Determine the [x, y] coordinate at the center of the cell enclosing the given text.  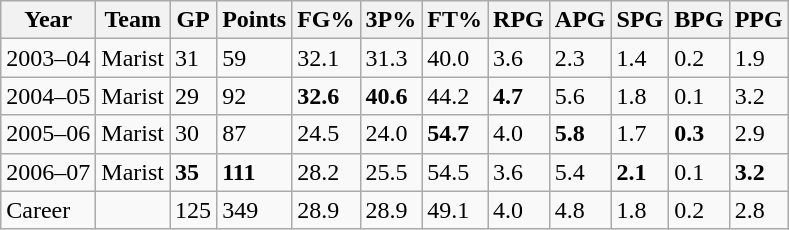
5.6 [580, 96]
1.4 [640, 58]
PPG [758, 20]
2005–06 [48, 134]
24.5 [326, 134]
2.8 [758, 210]
49.1 [455, 210]
GP [194, 20]
Points [254, 20]
32.1 [326, 58]
24.0 [391, 134]
35 [194, 172]
40.6 [391, 96]
FG% [326, 20]
Team [133, 20]
5.8 [580, 134]
FT% [455, 20]
Career [48, 210]
31.3 [391, 58]
125 [194, 210]
1.7 [640, 134]
RPG [519, 20]
2.9 [758, 134]
54.5 [455, 172]
31 [194, 58]
40.0 [455, 58]
28.2 [326, 172]
92 [254, 96]
2004–05 [48, 96]
Year [48, 20]
111 [254, 172]
25.5 [391, 172]
54.7 [455, 134]
4.7 [519, 96]
1.9 [758, 58]
59 [254, 58]
2003–04 [48, 58]
349 [254, 210]
87 [254, 134]
32.6 [326, 96]
44.2 [455, 96]
5.4 [580, 172]
2.1 [640, 172]
3P% [391, 20]
4.8 [580, 210]
2006–07 [48, 172]
BPG [699, 20]
APG [580, 20]
29 [194, 96]
0.3 [699, 134]
30 [194, 134]
2.3 [580, 58]
SPG [640, 20]
